Capture the cell that displays the provided text and extract its (x, y) central coordinate. 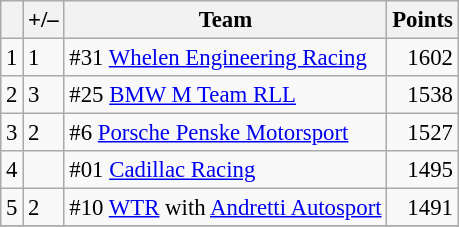
#01 Cadillac Racing (226, 170)
Points (422, 20)
1527 (422, 133)
1495 (422, 170)
+/– (44, 20)
#6 Porsche Penske Motorsport (226, 133)
#10 WTR with Andretti Autosport (226, 208)
1538 (422, 95)
#25 BMW M Team RLL (226, 95)
1491 (422, 208)
1602 (422, 58)
4 (12, 170)
5 (12, 208)
#31 Whelen Engineering Racing (226, 58)
Team (226, 20)
